Detect which cell encompasses the target text, then output its [X, Y] center coordinate. 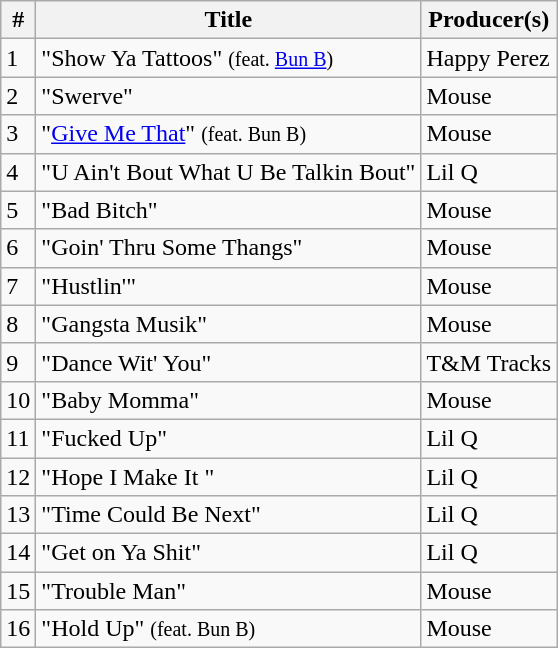
"Hold Up" (feat. Bun B) [228, 629]
7 [18, 286]
"Dance Wit' You" [228, 362]
16 [18, 629]
"Gangsta Musik" [228, 324]
11 [18, 438]
8 [18, 324]
3 [18, 134]
4 [18, 172]
"Hope I Make It " [228, 477]
"Trouble Man" [228, 591]
"U Ain't Bout What U Be Talkin Bout" [228, 172]
2 [18, 96]
5 [18, 210]
"Time Could Be Next" [228, 515]
13 [18, 515]
Producer(s) [489, 20]
"Hustlin'" [228, 286]
15 [18, 591]
"Swerve" [228, 96]
"Get on Ya Shit" [228, 553]
10 [18, 400]
12 [18, 477]
6 [18, 248]
"Goin' Thru Some Thangs" [228, 248]
1 [18, 58]
Title [228, 20]
"Show Ya Tattoos" (feat. Bun B) [228, 58]
14 [18, 553]
T&M Tracks [489, 362]
Happy Perez [489, 58]
"Bad Bitch" [228, 210]
"Give Me That" (feat. Bun B) [228, 134]
"Fucked Up" [228, 438]
# [18, 20]
9 [18, 362]
"Baby Momma" [228, 400]
